Find where the given text appears and provide that cell's center as [X, Y] coordinate. 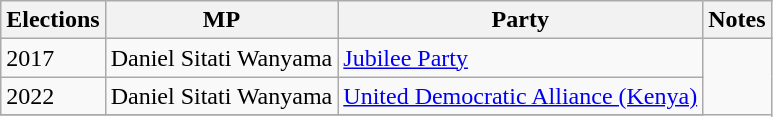
United Democratic Alliance (Kenya) [520, 96]
Elections [53, 20]
MP [222, 20]
Party [520, 20]
Notes [737, 20]
2022 [53, 96]
Jubilee Party [520, 58]
2017 [53, 58]
